Locate the cell with the specified text and output its [X, Y] center coordinate. 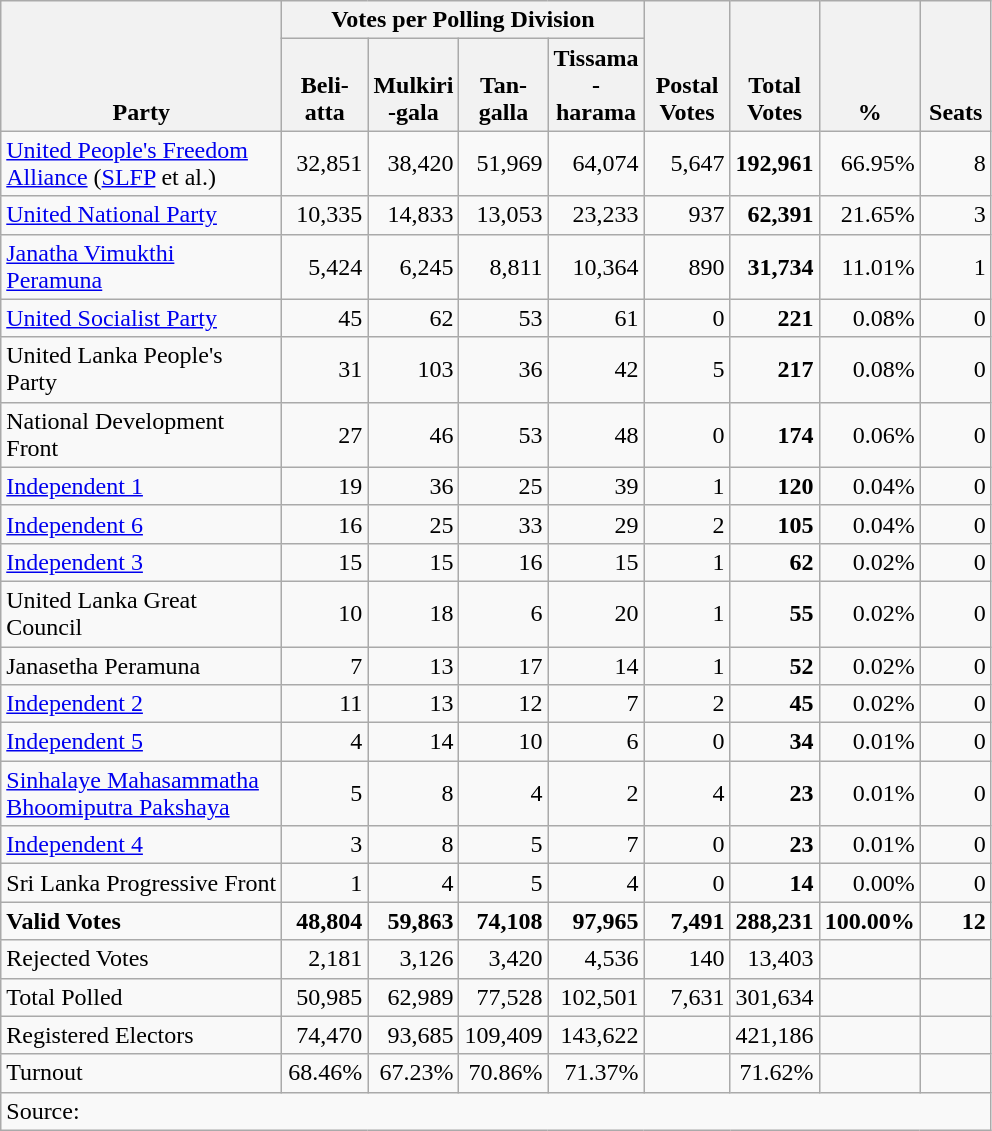
62,391 [774, 215]
3,420 [504, 959]
192,961 [774, 164]
10,335 [325, 215]
Independent 6 [142, 524]
% [870, 66]
20 [596, 614]
0.00% [870, 883]
Independent 4 [142, 845]
Janatha Vimukthi Peramuna [142, 266]
70.86% [504, 1073]
Source: [496, 1111]
5,647 [687, 164]
217 [774, 370]
2,181 [325, 959]
38,420 [414, 164]
23,233 [596, 215]
21.65% [870, 215]
39 [596, 486]
93,685 [414, 1035]
59,863 [414, 921]
19 [325, 486]
Total Polled [142, 997]
105 [774, 524]
421,186 [774, 1035]
221 [774, 318]
Seats [956, 66]
Independent 1 [142, 486]
Independent 5 [142, 742]
Janasetha Peramuna [142, 665]
77,528 [504, 997]
64,074 [596, 164]
33 [504, 524]
10,364 [596, 266]
National Development Front [142, 434]
Sri Lanka Progressive Front [142, 883]
United Lanka People's Party [142, 370]
100.00% [870, 921]
51,969 [504, 164]
68.46% [325, 1073]
Independent 3 [142, 562]
71.62% [774, 1073]
6,245 [414, 266]
48,804 [325, 921]
13,053 [504, 215]
937 [687, 215]
102,501 [596, 997]
74,470 [325, 1035]
7,491 [687, 921]
Beli-atta [325, 85]
18 [414, 614]
48 [596, 434]
61 [596, 318]
14,833 [414, 215]
Mulkiri-gala [414, 85]
Valid Votes [142, 921]
8,811 [504, 266]
74,108 [504, 921]
32,851 [325, 164]
103 [414, 370]
109,409 [504, 1035]
United Socialist Party [142, 318]
Rejected Votes [142, 959]
143,622 [596, 1035]
Registered Electors [142, 1035]
17 [504, 665]
66.95% [870, 164]
13,403 [774, 959]
11 [325, 704]
52 [774, 665]
67.23% [414, 1073]
62,989 [414, 997]
Party [142, 66]
United National Party [142, 215]
5,424 [325, 266]
288,231 [774, 921]
PostalVotes [687, 66]
Turnout [142, 1073]
11.01% [870, 266]
27 [325, 434]
Votes per Polling Division [463, 20]
Sinhalaye Mahasammatha Bhoomiputra Pakshaya [142, 794]
31,734 [774, 266]
Independent 2 [142, 704]
50,985 [325, 997]
7,631 [687, 997]
34 [774, 742]
3,126 [414, 959]
55 [774, 614]
Total Votes [774, 66]
301,634 [774, 997]
United People's Freedom Alliance (SLFP et al.) [142, 164]
Tissama-harama [596, 85]
29 [596, 524]
140 [687, 959]
42 [596, 370]
United Lanka Great Council [142, 614]
0.06% [870, 434]
31 [325, 370]
46 [414, 434]
Tan-galla [504, 85]
4,536 [596, 959]
174 [774, 434]
71.37% [596, 1073]
890 [687, 266]
97,965 [596, 921]
120 [774, 486]
